Provide the (X, Y) coordinate of the cell's center where the given text is located.  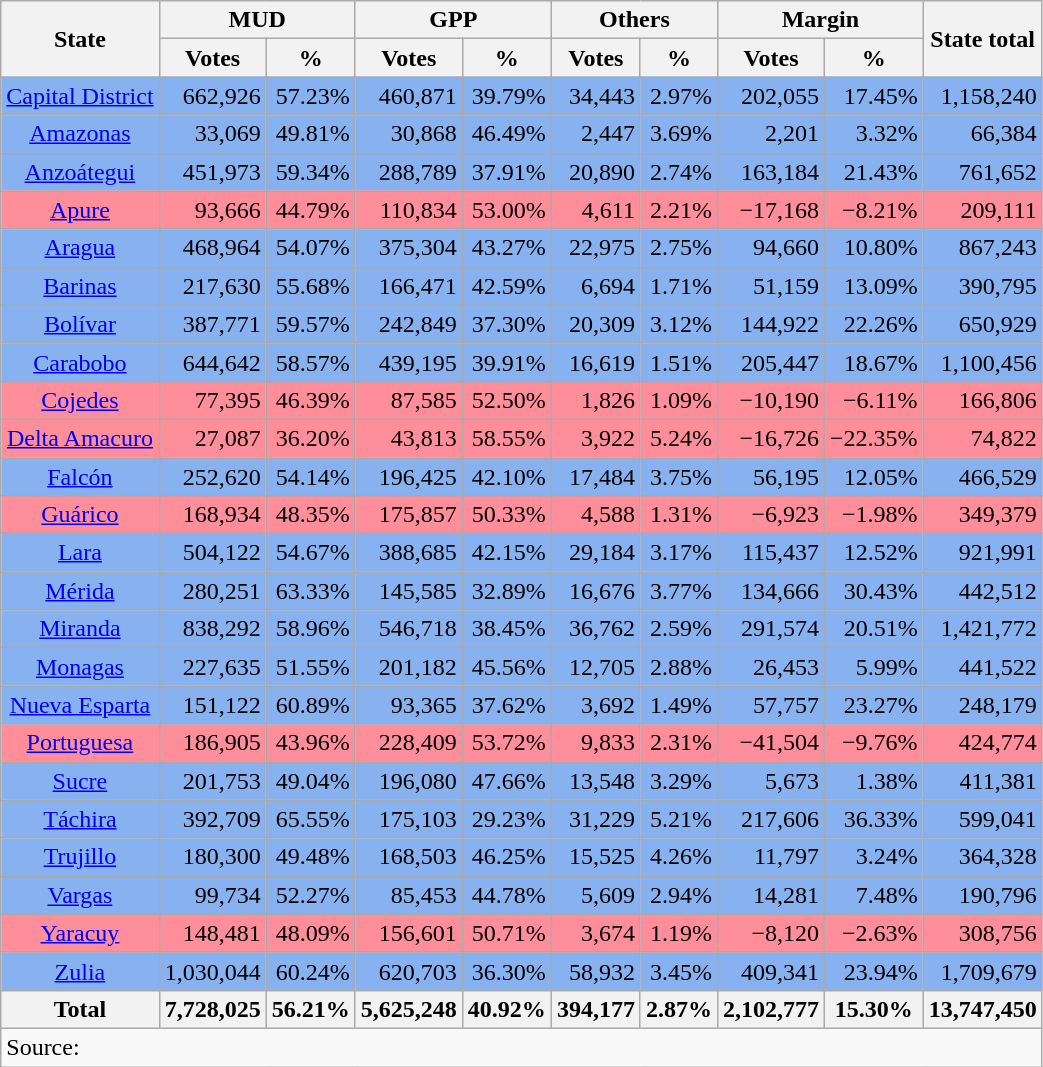
38.45% (506, 629)
546,718 (408, 629)
54.07% (310, 248)
50.33% (506, 515)
504,122 (212, 553)
115,437 (770, 553)
3.45% (678, 971)
409,341 (770, 971)
388,685 (408, 553)
57,757 (770, 705)
43.27% (506, 248)
52.27% (310, 895)
51.55% (310, 667)
838,292 (212, 629)
49.81% (310, 134)
650,929 (982, 324)
5,609 (596, 895)
227,635 (212, 667)
4.26% (678, 857)
23.94% (874, 971)
−1.98% (874, 515)
242,849 (408, 324)
Cojedes (80, 400)
36,762 (596, 629)
Mérida (80, 591)
151,122 (212, 705)
MUD (257, 20)
11,797 (770, 857)
Sucre (80, 781)
13.09% (874, 286)
36.30% (506, 971)
Anzoátegui (80, 172)
58.57% (310, 362)
201,182 (408, 667)
442,512 (982, 591)
53.72% (506, 743)
40.92% (506, 1009)
387,771 (212, 324)
77,395 (212, 400)
5.99% (874, 667)
168,503 (408, 857)
1.31% (678, 515)
2.74% (678, 172)
State total (982, 39)
166,471 (408, 286)
3,692 (596, 705)
21.43% (874, 172)
54.67% (310, 553)
2.88% (678, 667)
156,601 (408, 933)
280,251 (212, 591)
74,822 (982, 438)
−9.76% (874, 743)
Portuguesa (80, 743)
36.33% (874, 819)
87,585 (408, 400)
390,795 (982, 286)
205,447 (770, 362)
−16,726 (770, 438)
Yaracuy (80, 933)
−41,504 (770, 743)
867,243 (982, 248)
30,868 (408, 134)
209,111 (982, 210)
94,660 (770, 248)
15,525 (596, 857)
202,055 (770, 96)
85,453 (408, 895)
7.48% (874, 895)
48.35% (310, 515)
248,179 (982, 705)
1.38% (874, 781)
54.14% (310, 477)
1,030,044 (212, 971)
65.55% (310, 819)
−8,120 (770, 933)
GPP (453, 20)
20,309 (596, 324)
Amazonas (80, 134)
−8.21% (874, 210)
20.51% (874, 629)
55.68% (310, 286)
217,606 (770, 819)
1.49% (678, 705)
394,177 (596, 1009)
56.21% (310, 1009)
33,069 (212, 134)
349,379 (982, 515)
59.57% (310, 324)
180,300 (212, 857)
375,304 (408, 248)
42.59% (506, 286)
Others (634, 20)
−22.35% (874, 438)
53.00% (506, 210)
56,195 (770, 477)
15.30% (874, 1009)
644,642 (212, 362)
7,728,025 (212, 1009)
196,425 (408, 477)
46.39% (310, 400)
5.24% (678, 438)
291,574 (770, 629)
134,666 (770, 591)
1,826 (596, 400)
18.67% (874, 362)
2,447 (596, 134)
47.66% (506, 781)
63.33% (310, 591)
Falcón (80, 477)
Táchira (80, 819)
State (80, 39)
1,421,772 (982, 629)
46.25% (506, 857)
175,103 (408, 819)
42.10% (506, 477)
196,080 (408, 781)
20,890 (596, 172)
9,833 (596, 743)
34,443 (596, 96)
662,926 (212, 96)
17,484 (596, 477)
60.24% (310, 971)
16,619 (596, 362)
466,529 (982, 477)
57.23% (310, 96)
Nueva Esparta (80, 705)
308,756 (982, 933)
460,871 (408, 96)
2.97% (678, 96)
424,774 (982, 743)
44.78% (506, 895)
2.75% (678, 248)
252,620 (212, 477)
13,548 (596, 781)
148,481 (212, 933)
45.56% (506, 667)
Guárico (80, 515)
58,932 (596, 971)
29.23% (506, 819)
4,588 (596, 515)
49.48% (310, 857)
Miranda (80, 629)
Lara (80, 553)
22.26% (874, 324)
−6,923 (770, 515)
3.75% (678, 477)
110,834 (408, 210)
93,666 (212, 210)
37.91% (506, 172)
22,975 (596, 248)
2.31% (678, 743)
29,184 (596, 553)
13,747,450 (982, 1009)
43,813 (408, 438)
49.04% (310, 781)
3,674 (596, 933)
1.19% (678, 933)
4,611 (596, 210)
12.52% (874, 553)
−6.11% (874, 400)
3.29% (678, 781)
921,991 (982, 553)
2.87% (678, 1009)
Total (80, 1009)
3.69% (678, 134)
288,789 (408, 172)
39.79% (506, 96)
99,734 (212, 895)
186,905 (212, 743)
3.17% (678, 553)
Margin (820, 20)
163,184 (770, 172)
168,934 (212, 515)
3.24% (874, 857)
51,159 (770, 286)
Zulia (80, 971)
Trujillo (80, 857)
10.80% (874, 248)
44.79% (310, 210)
48.09% (310, 933)
Source: (522, 1047)
1.09% (678, 400)
5,673 (770, 781)
1,100,456 (982, 362)
36.20% (310, 438)
1.71% (678, 286)
217,630 (212, 286)
166,806 (982, 400)
14,281 (770, 895)
411,381 (982, 781)
12.05% (874, 477)
190,796 (982, 895)
58.96% (310, 629)
52.50% (506, 400)
59.34% (310, 172)
50.71% (506, 933)
3.32% (874, 134)
144,922 (770, 324)
37.62% (506, 705)
93,365 (408, 705)
1.51% (678, 362)
−17,168 (770, 210)
2.59% (678, 629)
39.91% (506, 362)
43.96% (310, 743)
58.55% (506, 438)
201,753 (212, 781)
364,328 (982, 857)
468,964 (212, 248)
Monagas (80, 667)
12,705 (596, 667)
620,703 (408, 971)
17.45% (874, 96)
Aragua (80, 248)
5,625,248 (408, 1009)
30.43% (874, 591)
145,585 (408, 591)
Vargas (80, 895)
Carabobo (80, 362)
Delta Amacuro (80, 438)
42.15% (506, 553)
27,087 (212, 438)
175,857 (408, 515)
−2.63% (874, 933)
5.21% (678, 819)
60.89% (310, 705)
3,922 (596, 438)
3.12% (678, 324)
3.77% (678, 591)
599,041 (982, 819)
Bolívar (80, 324)
2.94% (678, 895)
Barinas (80, 286)
1,709,679 (982, 971)
16,676 (596, 591)
2,201 (770, 134)
392,709 (212, 819)
31,229 (596, 819)
228,409 (408, 743)
−10,190 (770, 400)
Apure (80, 210)
439,195 (408, 362)
1,158,240 (982, 96)
441,522 (982, 667)
32.89% (506, 591)
46.49% (506, 134)
761,652 (982, 172)
451,973 (212, 172)
37.30% (506, 324)
6,694 (596, 286)
23.27% (874, 705)
26,453 (770, 667)
66,384 (982, 134)
2.21% (678, 210)
2,102,777 (770, 1009)
Capital District (80, 96)
